Pinpoint the cell where the given text exists, returning its (x, y) midpoint coordinate. 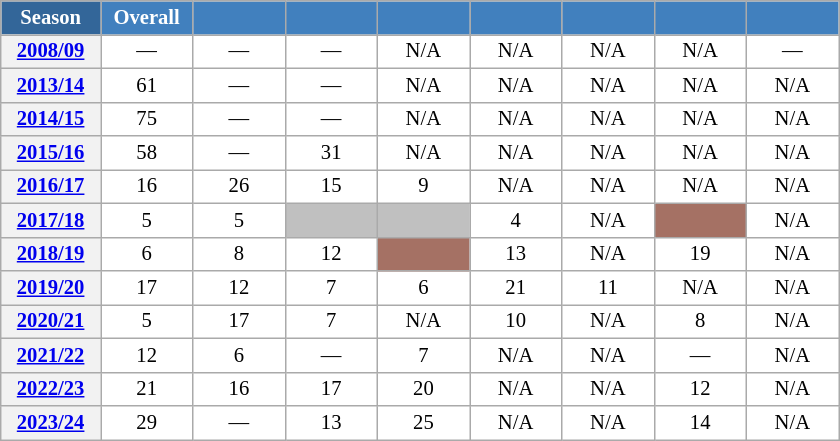
2018/19 (51, 254)
2019/20 (51, 287)
31 (331, 153)
9 (423, 186)
4 (516, 220)
29 (146, 423)
25 (423, 423)
10 (516, 321)
Season (51, 17)
2023/24 (51, 423)
58 (146, 153)
75 (146, 119)
26 (239, 186)
Overall (146, 17)
2020/21 (51, 321)
20 (423, 389)
2022/23 (51, 389)
19 (700, 254)
15 (331, 186)
2017/18 (51, 220)
2016/17 (51, 186)
2014/15 (51, 119)
2008/09 (51, 51)
2015/16 (51, 153)
2021/22 (51, 355)
2013/14 (51, 85)
14 (700, 423)
61 (146, 85)
11 (608, 287)
